Extract the [X, Y] coordinate from the center of the cell holding the provided text.  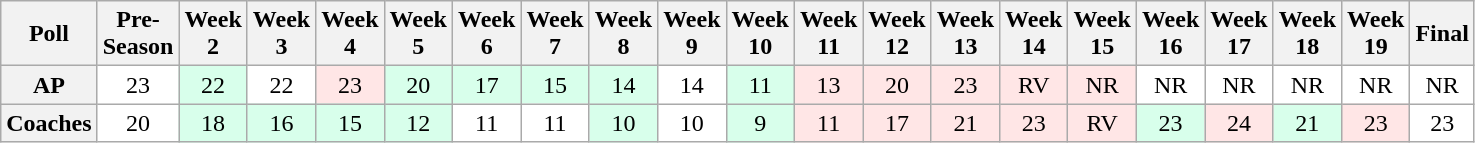
Week5 [418, 34]
Week18 [1307, 34]
Final [1442, 34]
16 [281, 123]
Week6 [486, 34]
Week19 [1376, 34]
Week15 [1102, 34]
24 [1239, 123]
Week17 [1239, 34]
Week13 [965, 34]
Week14 [1034, 34]
18 [213, 123]
12 [418, 123]
Coaches [49, 123]
AP [49, 85]
Week7 [555, 34]
Week11 [828, 34]
Week10 [760, 34]
Week4 [350, 34]
Week2 [213, 34]
Week9 [692, 34]
Week12 [897, 34]
Week16 [1170, 34]
13 [828, 85]
9 [760, 123]
Pre-Season [138, 34]
Week3 [281, 34]
Poll [49, 34]
Week8 [623, 34]
